Detect which cell encompasses the target text, then output its [X, Y] center coordinate. 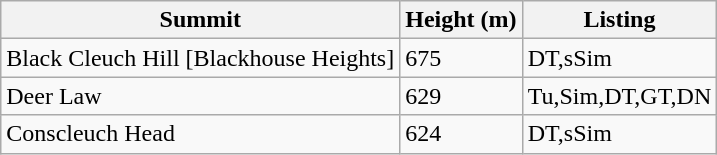
Tu,Sim,DT,GT,DN [620, 96]
675 [461, 58]
624 [461, 134]
Listing [620, 20]
Conscleuch Head [200, 134]
Deer Law [200, 96]
Summit [200, 20]
Black Cleuch Hill [Blackhouse Heights] [200, 58]
629 [461, 96]
Height (m) [461, 20]
